For the text-containing cell, return its midpoint in (X, Y) coordinate format. 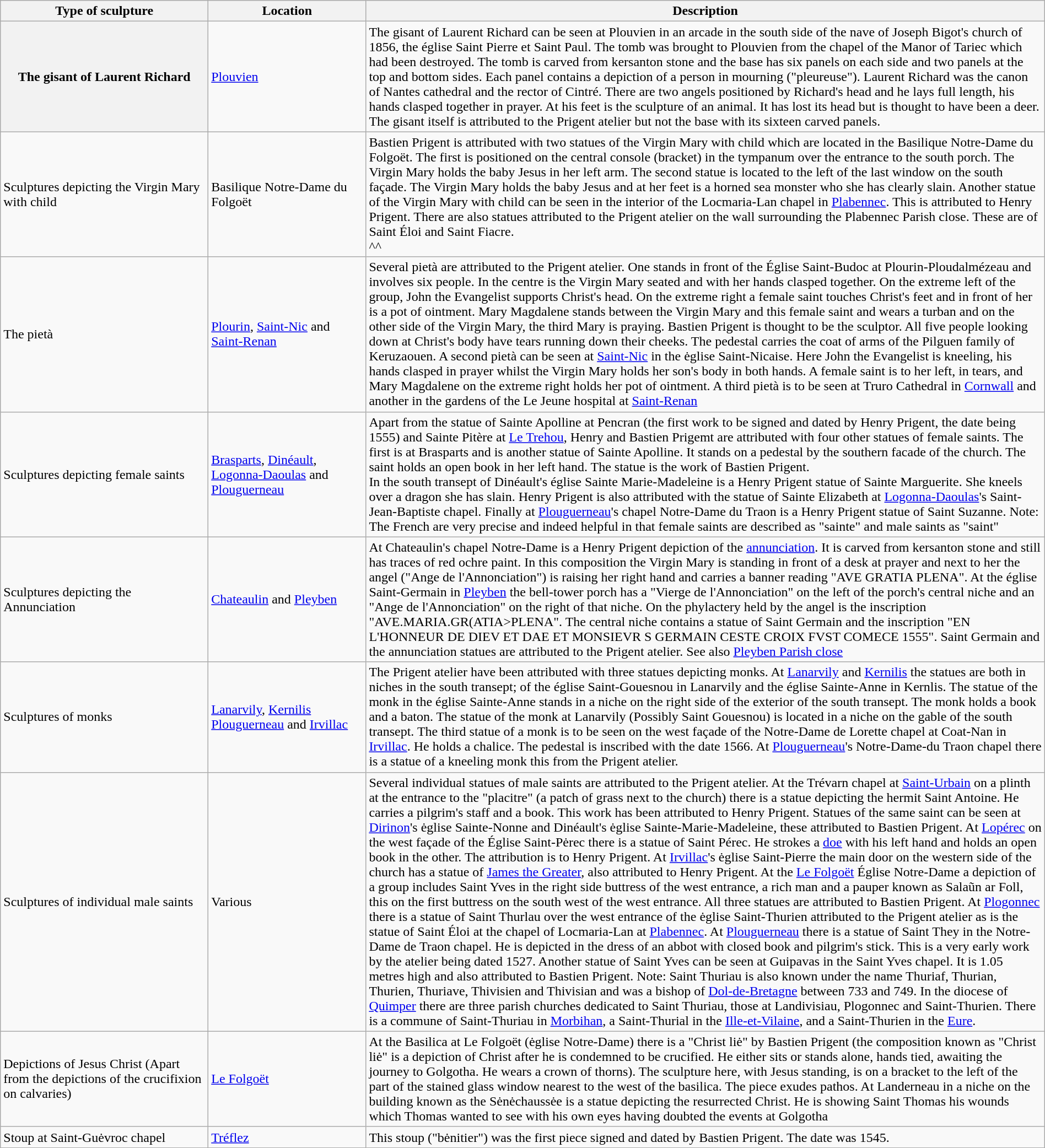
Sculptures of monks (105, 717)
Chateaulin and Pleyben (287, 600)
Depictions of Jesus Christ (Apart from the depictions of the crucifixion on calvaries) (105, 1079)
The pietà (105, 334)
The gisant of Laurent Richard (105, 77)
Basilique Notre-Dame du Folgoët (287, 194)
Description (705, 11)
Type of sculpture (105, 11)
Sculptures depicting female saints (105, 474)
Stoup at Saint-Guėvroc chapel (105, 1137)
Various (287, 902)
Brasparts, Dinéault, Logonna-Daoulas and Plouguerneau (287, 474)
Plouvien (287, 77)
Tréflez (287, 1137)
Location (287, 11)
Sculptures depicting the Virgin Mary with child (105, 194)
Lanarvily, Kernilis Plouguerneau and Irvillac (287, 717)
This stoup ("bėnitier") was the first piece signed and dated by Bastien Prigent. The date was 1545. (705, 1137)
Le Folgoët (287, 1079)
Plourin, Saint-Nic and Saint-Renan (287, 334)
Sculptures depicting the Annunciation (105, 600)
Sculptures of individual male saints (105, 902)
